Pinpoint the cell where the given text exists, returning its [X, Y] midpoint coordinate. 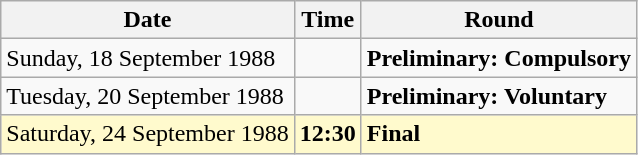
Round [498, 20]
Sunday, 18 September 1988 [148, 58]
Preliminary: Voluntary [498, 96]
Tuesday, 20 September 1988 [148, 96]
Preliminary: Compulsory [498, 58]
12:30 [328, 134]
Final [498, 134]
Saturday, 24 September 1988 [148, 134]
Date [148, 20]
Time [328, 20]
